Return the (x, y) coordinate for the center point of the cell that contains the specified text.  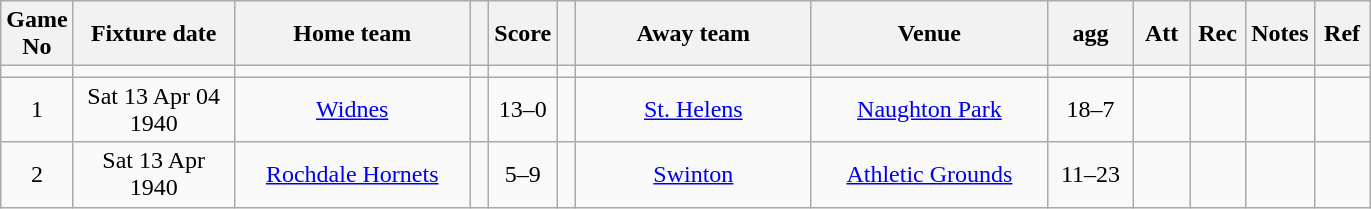
Notes (1280, 34)
Widnes (352, 110)
Sat 13 Apr 1940 (154, 174)
Att (1162, 34)
Score (523, 34)
Swinton (693, 174)
Sat 13 Apr 04 1940 (154, 110)
Rochdale Hornets (352, 174)
agg (1090, 34)
5–9 (523, 174)
Ref (1342, 34)
St. Helens (693, 110)
Athletic Grounds (929, 174)
Game No (37, 34)
Home team (352, 34)
Rec (1218, 34)
2 (37, 174)
Naughton Park (929, 110)
Venue (929, 34)
1 (37, 110)
18–7 (1090, 110)
Away team (693, 34)
11–23 (1090, 174)
Fixture date (154, 34)
13–0 (523, 110)
